For the text-containing cell, return its midpoint in (X, Y) coordinate format. 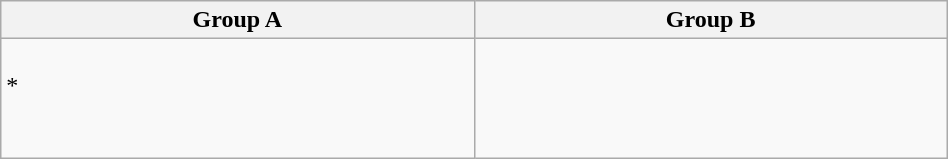
Group B (710, 20)
* (238, 98)
Group A (238, 20)
